Output the (x, y) coordinate of the center of the cell containing the given text.  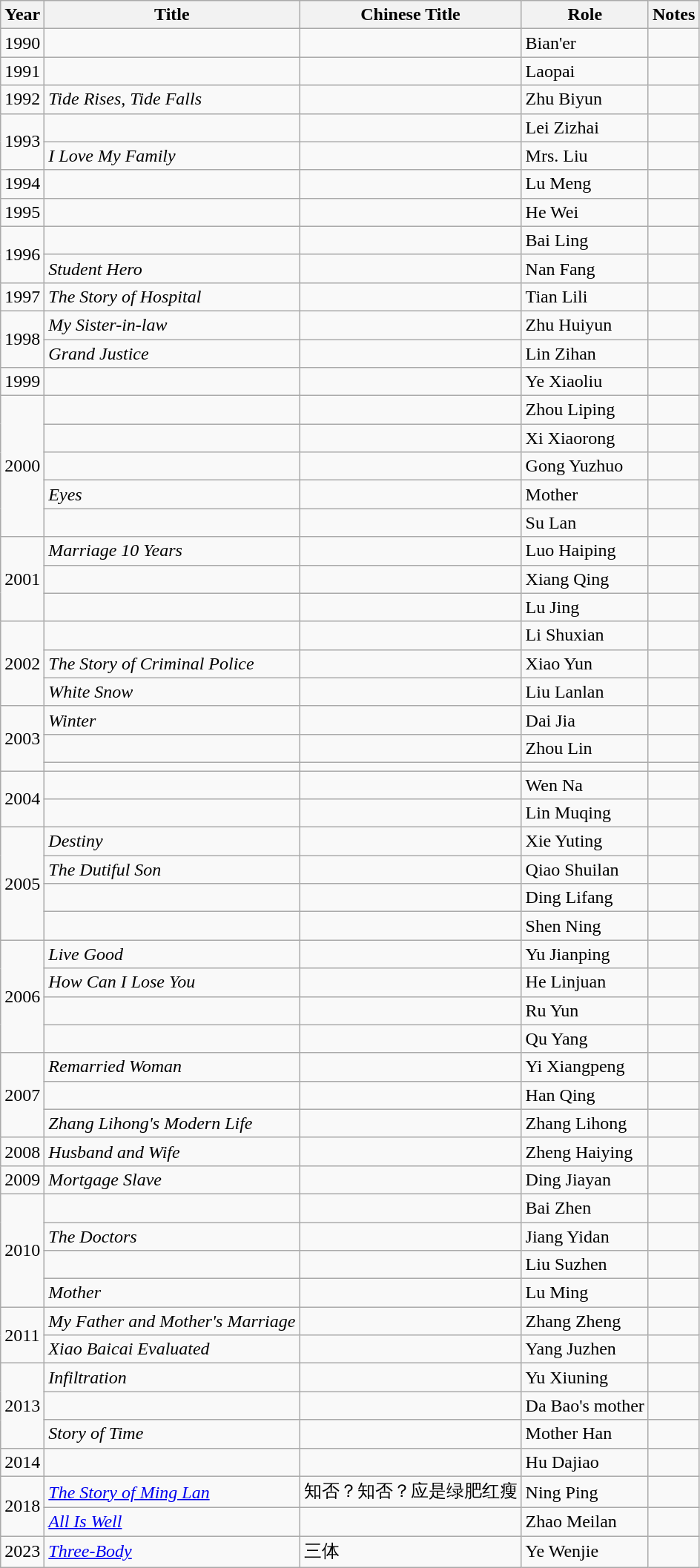
The Story of Criminal Police (172, 664)
Bian'er (584, 43)
Husband and Wife (172, 1151)
1997 (22, 297)
Su Lan (584, 523)
1992 (22, 99)
Three-Body (172, 1552)
My Sister-in-law (172, 325)
Dai Jia (584, 720)
Ru Yun (584, 1010)
2014 (22, 1462)
2001 (22, 579)
Infiltration (172, 1377)
Lei Zizhai (584, 128)
Eyes (172, 494)
Zhao Meilan (584, 1522)
1996 (22, 254)
2004 (22, 799)
Han Qing (584, 1095)
2002 (22, 664)
2013 (22, 1406)
Ning Ping (584, 1492)
Qu Yang (584, 1039)
Zhou Lin (584, 748)
Xiang Qing (584, 579)
Yang Juzhen (584, 1349)
Xi Xiaorong (584, 438)
Gong Yuzhuo (584, 466)
Zhang Zheng (584, 1321)
Ding Lifang (584, 898)
1995 (22, 212)
He Wei (584, 212)
1999 (22, 382)
White Snow (172, 692)
Role (584, 15)
2007 (22, 1095)
1990 (22, 43)
1993 (22, 142)
Lin Zihan (584, 354)
Xiao Yun (584, 664)
Zhu Biyun (584, 99)
Student Hero (172, 268)
How Can I Lose You (172, 982)
Chinese Title (411, 15)
Lu Meng (584, 184)
Zhang Lihong (584, 1123)
知否？知否？应是绿肥红瘦 (411, 1492)
Li Shuxian (584, 635)
1998 (22, 339)
He Linjuan (584, 982)
2005 (22, 884)
1994 (22, 184)
2011 (22, 1335)
The Dutiful Son (172, 870)
Mortgage Slave (172, 1180)
Ye Wenjie (584, 1552)
I Love My Family (172, 156)
Title (172, 15)
Story of Time (172, 1434)
Hu Dajiao (584, 1462)
Shen Ning (584, 926)
三体 (411, 1552)
Winter (172, 720)
Grand Justice (172, 354)
2008 (22, 1151)
Live Good (172, 954)
Xiao Baicai Evaluated (172, 1349)
Destiny (172, 841)
Year (22, 15)
The Doctors (172, 1236)
Da Bao's mother (584, 1406)
Luo Haiping (584, 551)
The Story of Hospital (172, 297)
Lin Muqing (584, 813)
Mother Han (584, 1434)
Ding Jiayan (584, 1180)
My Father and Mother's Marriage (172, 1321)
Laopai (584, 71)
Remarried Woman (172, 1067)
2018 (22, 1506)
All Is Well (172, 1522)
2010 (22, 1250)
1991 (22, 71)
Xie Yuting (584, 841)
Zhang Lihong's Modern Life (172, 1123)
Yi Xiangpeng (584, 1067)
Zhou Liping (584, 410)
2000 (22, 466)
Marriage 10 Years (172, 551)
Jiang Yidan (584, 1236)
Liu Suzhen (584, 1265)
Mrs. Liu (584, 156)
Tian Lili (584, 297)
Bai Ling (584, 240)
Qiao Shuilan (584, 870)
Liu Lanlan (584, 692)
Yu Xiuning (584, 1377)
Notes (673, 15)
2003 (22, 738)
Zheng Haiying (584, 1151)
Bai Zhen (584, 1208)
Zhu Huiyun (584, 325)
Nan Fang (584, 268)
2006 (22, 996)
Lu Jing (584, 607)
2009 (22, 1180)
Tide Rises, Tide Falls (172, 99)
Yu Jianping (584, 954)
The Story of Ming Lan (172, 1492)
Lu Ming (584, 1293)
2023 (22, 1552)
Ye Xiaoliu (584, 382)
Wen Na (584, 785)
